Locate the cell with the specified text and output its [X, Y] center coordinate. 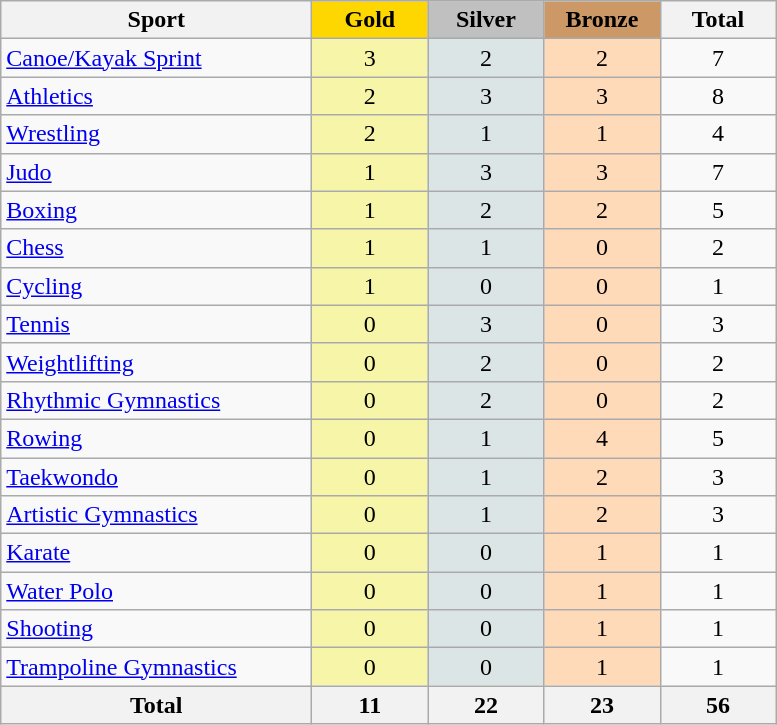
Wrestling [156, 134]
Silver [486, 20]
Canoe/Kayak Sprint [156, 58]
Sport [156, 20]
Boxing [156, 210]
Water Polo [156, 591]
Rhythmic Gymnastics [156, 400]
Rowing [156, 438]
Bronze [602, 20]
Athletics [156, 96]
Gold [370, 20]
Cycling [156, 286]
Taekwondo [156, 477]
Karate [156, 553]
Tennis [156, 324]
Weightlifting [156, 362]
23 [602, 705]
Chess [156, 248]
8 [718, 96]
Shooting [156, 629]
Artistic Gymnastics [156, 515]
22 [486, 705]
11 [370, 705]
Trampoline Gymnastics [156, 667]
Judo [156, 172]
56 [718, 705]
